Determine the (X, Y) coordinate at the center of the cell enclosing the given text.  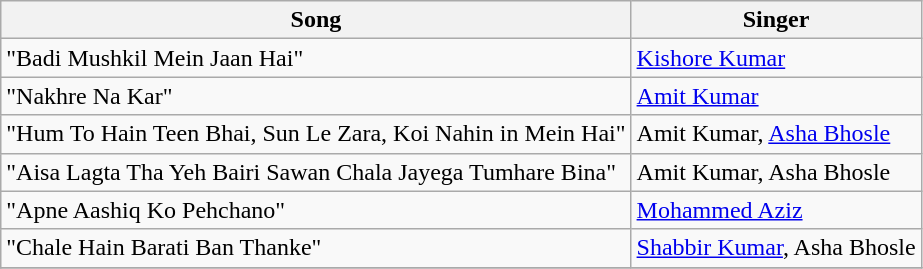
"Aisa Lagta Tha Yeh Bairi Sawan Chala Jayega Tumhare Bina" (316, 172)
"Hum To Hain Teen Bhai, Sun Le Zara, Koi Nahin in Mein Hai" (316, 134)
Kishore Kumar (776, 58)
Amit Kumar (776, 96)
"Badi Mushkil Mein Jaan Hai" (316, 58)
Shabbir Kumar, Asha Bhosle (776, 248)
"Apne Aashiq Ko Pehchano" (316, 210)
Song (316, 20)
Singer (776, 20)
"Chale Hain Barati Ban Thanke" (316, 248)
Mohammed Aziz (776, 210)
"Nakhre Na Kar" (316, 96)
